Capture the cell that displays the provided text and extract its (x, y) central coordinate. 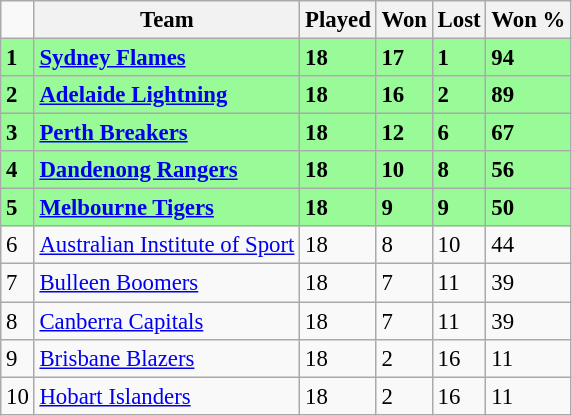
Lost (459, 20)
Adelaide Lightning (167, 95)
3 (18, 133)
Played (338, 20)
Hobart Islanders (167, 396)
12 (404, 133)
50 (528, 208)
Canberra Capitals (167, 321)
Sydney Flames (167, 58)
Brisbane Blazers (167, 358)
Melbourne Tigers (167, 208)
Perth Breakers (167, 133)
Team (167, 20)
Won (404, 20)
5 (18, 208)
56 (528, 170)
17 (404, 58)
Bulleen Boomers (167, 283)
Australian Institute of Sport (167, 245)
Dandenong Rangers (167, 170)
44 (528, 245)
89 (528, 95)
Won % (528, 20)
94 (528, 58)
4 (18, 170)
67 (528, 133)
